Scan for the cell matching the given text and deliver its (x, y) coordinate at center. 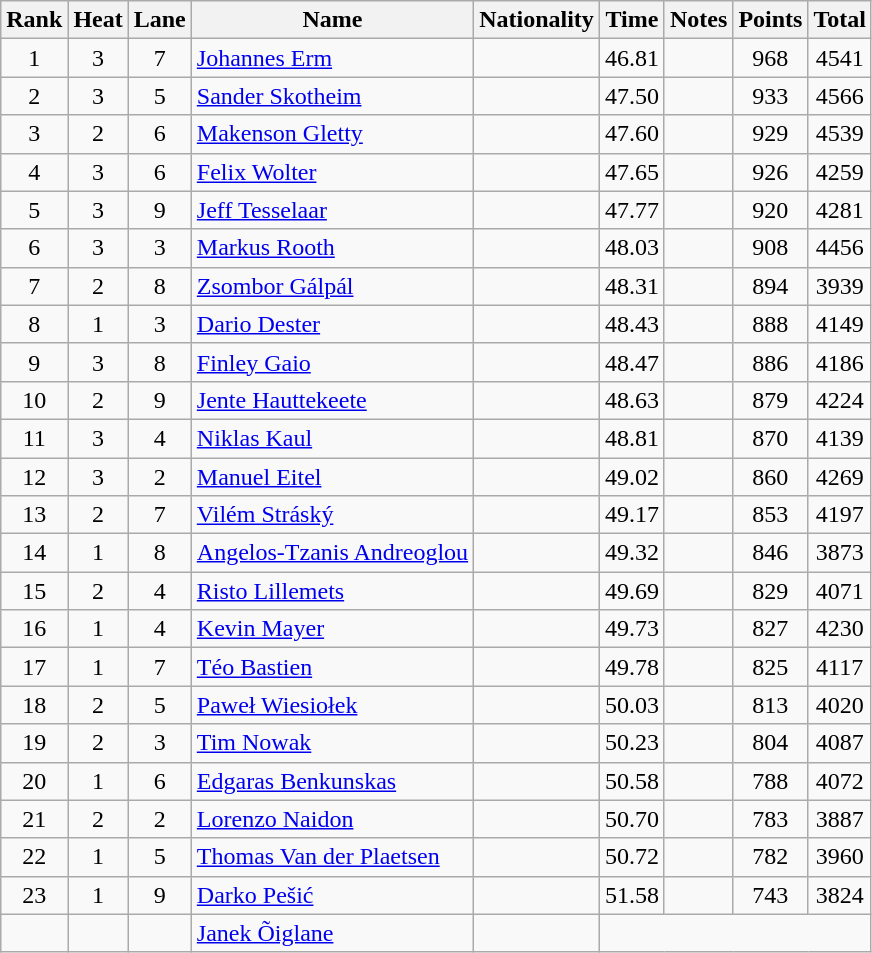
4259 (840, 172)
886 (770, 362)
4456 (840, 248)
783 (770, 819)
18 (34, 705)
894 (770, 286)
4149 (840, 324)
3939 (840, 286)
4224 (840, 400)
48.43 (632, 324)
4087 (840, 743)
49.78 (632, 667)
743 (770, 895)
908 (770, 248)
17 (34, 667)
Manuel Eitel (332, 477)
929 (770, 134)
888 (770, 324)
Points (770, 20)
4281 (840, 210)
853 (770, 515)
860 (770, 477)
829 (770, 591)
4541 (840, 58)
47.50 (632, 96)
Lorenzo Naidon (332, 819)
Edgaras Benkunskas (332, 781)
4139 (840, 438)
47.65 (632, 172)
Zsombor Gálpál (332, 286)
4197 (840, 515)
Angelos-Tzanis Andreoglou (332, 553)
926 (770, 172)
Jeff Tesselaar (332, 210)
Finley Gaio (332, 362)
4072 (840, 781)
846 (770, 553)
46.81 (632, 58)
49.73 (632, 629)
Time (632, 20)
Darko Pešić (332, 895)
4071 (840, 591)
Dario Dester (332, 324)
Risto Lillemets (332, 591)
Niklas Kaul (332, 438)
3960 (840, 857)
47.60 (632, 134)
50.72 (632, 857)
Sander Skotheim (332, 96)
Notes (698, 20)
804 (770, 743)
Kevin Mayer (332, 629)
50.03 (632, 705)
21 (34, 819)
49.02 (632, 477)
Nationality (537, 20)
4186 (840, 362)
4269 (840, 477)
48.47 (632, 362)
4020 (840, 705)
782 (770, 857)
Paweł Wiesiołek (332, 705)
Jente Hauttekeete (332, 400)
Tim Nowak (332, 743)
788 (770, 781)
48.81 (632, 438)
49.17 (632, 515)
4566 (840, 96)
870 (770, 438)
879 (770, 400)
4539 (840, 134)
Felix Wolter (332, 172)
933 (770, 96)
50.23 (632, 743)
19 (34, 743)
15 (34, 591)
50.70 (632, 819)
920 (770, 210)
49.32 (632, 553)
Rank (34, 20)
10 (34, 400)
47.77 (632, 210)
827 (770, 629)
813 (770, 705)
3824 (840, 895)
825 (770, 667)
16 (34, 629)
Lane (160, 20)
12 (34, 477)
11 (34, 438)
48.03 (632, 248)
3887 (840, 819)
23 (34, 895)
13 (34, 515)
Heat (98, 20)
22 (34, 857)
3873 (840, 553)
4230 (840, 629)
48.63 (632, 400)
Name (332, 20)
50.58 (632, 781)
14 (34, 553)
968 (770, 58)
48.31 (632, 286)
Thomas Van der Plaetsen (332, 857)
Janek Õiglane (332, 933)
Téo Bastien (332, 667)
Makenson Gletty (332, 134)
4117 (840, 667)
Vilém Stráský (332, 515)
49.69 (632, 591)
Total (840, 20)
51.58 (632, 895)
Markus Rooth (332, 248)
20 (34, 781)
Johannes Erm (332, 58)
